Provide the [x, y] coordinate of the cell's center where the given text is located.  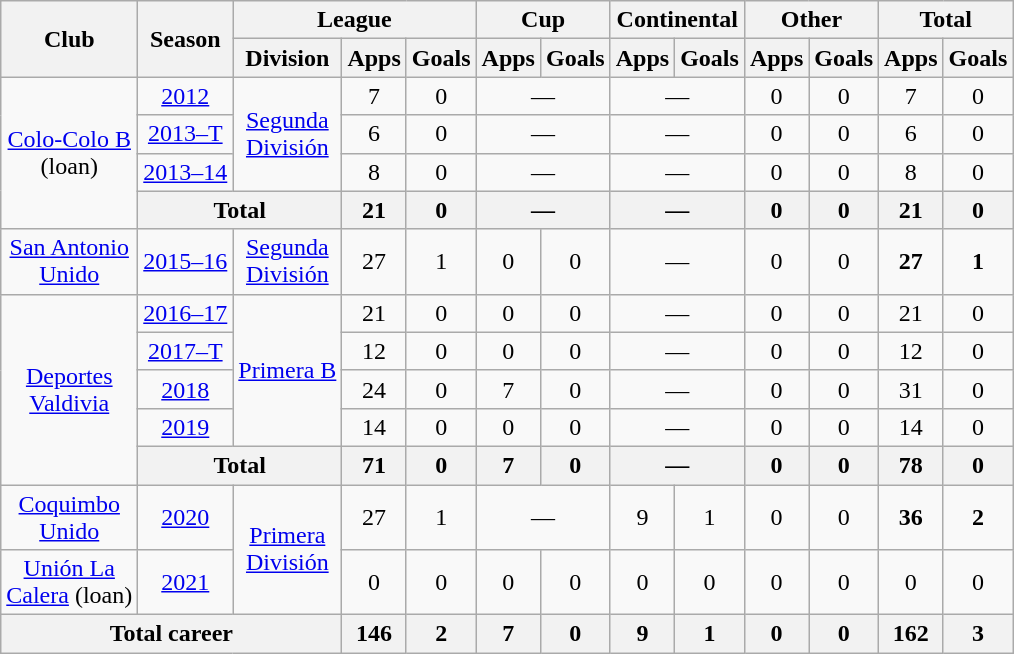
Continental [677, 20]
2018 [186, 389]
San AntonioUnido [70, 262]
146 [374, 634]
2012 [186, 96]
Primera B [288, 370]
31 [911, 389]
Division [288, 58]
Colo-Colo B(loan) [70, 153]
2015–16 [186, 262]
162 [911, 634]
Total career [172, 634]
2019 [186, 427]
Club [70, 39]
24 [374, 389]
Other [811, 20]
2016–17 [186, 313]
2021 [186, 582]
Deportes Valdivia [70, 389]
2020 [186, 516]
PrimeraDivisión [288, 549]
36 [911, 516]
71 [374, 465]
78 [911, 465]
3 [978, 634]
2013–14 [186, 172]
2017–T [186, 351]
Cup [543, 20]
League [354, 20]
Unión LaCalera (loan) [70, 582]
Season [186, 39]
CoquimboUnido [70, 516]
2013–T [186, 134]
